Identify which cell holds the provided text, then report its (x, y) central coordinate. 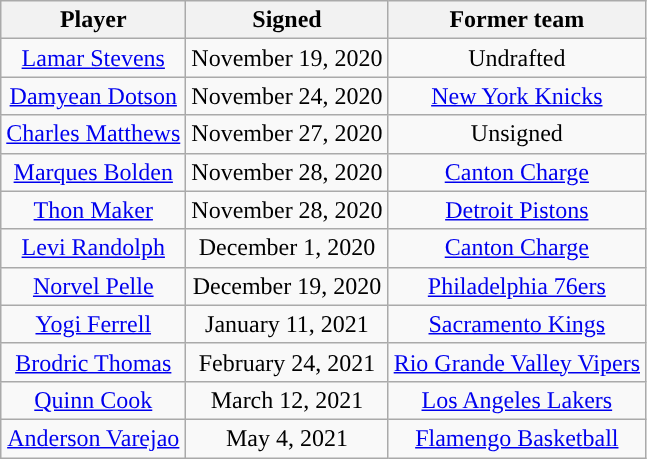
Brodric Thomas (94, 362)
Yogi Ferrell (94, 324)
December 1, 2020 (287, 248)
December 19, 2020 (287, 286)
Norvel Pelle (94, 286)
February 24, 2021 (287, 362)
Levi Randolph (94, 248)
November 27, 2020 (287, 134)
Anderson Varejao (94, 438)
Thon Maker (94, 210)
May 4, 2021 (287, 438)
New York Knicks (516, 96)
Flamengo Basketball (516, 438)
March 12, 2021 (287, 400)
Los Angeles Lakers (516, 400)
Damyean Dotson (94, 96)
November 19, 2020 (287, 58)
Detroit Pistons (516, 210)
Charles Matthews (94, 134)
January 11, 2021 (287, 324)
Philadelphia 76ers (516, 286)
Signed (287, 20)
November 24, 2020 (287, 96)
Undrafted (516, 58)
Player (94, 20)
Unsigned (516, 134)
Marques Bolden (94, 172)
Lamar Stevens (94, 58)
Rio Grande Valley Vipers (516, 362)
Quinn Cook (94, 400)
Sacramento Kings (516, 324)
Former team (516, 20)
